Output the (X, Y) coordinate of the center of the cell containing the given text.  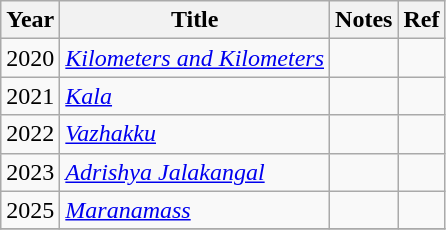
Maranamass (195, 210)
Kala (195, 96)
Notes (364, 20)
2022 (30, 134)
Year (30, 20)
Kilometers and Kilometers (195, 58)
2023 (30, 172)
Vazhakku (195, 134)
2025 (30, 210)
2020 (30, 58)
Adrishya Jalakangal (195, 172)
Title (195, 20)
Ref (422, 20)
2021 (30, 96)
